Detect which cell encompasses the target text, then output its [X, Y] center coordinate. 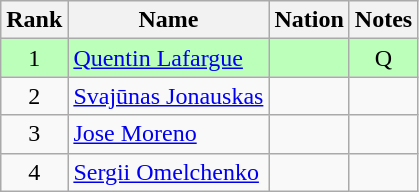
Quentin Lafargue [168, 58]
1 [34, 58]
Sergii Omelchenko [168, 172]
Jose Moreno [168, 134]
2 [34, 96]
Q [383, 58]
4 [34, 172]
Svajūnas Jonauskas [168, 96]
Nation [309, 20]
Name [168, 20]
Rank [34, 20]
Notes [383, 20]
3 [34, 134]
